Provide the [x, y] coordinate of the cell's center where the given text is located.  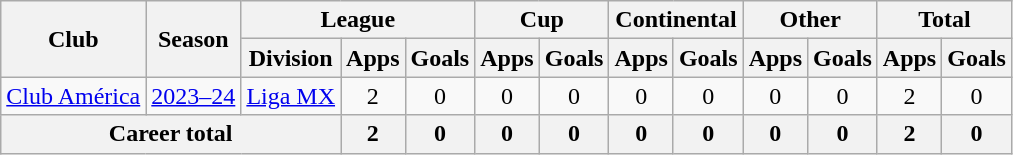
Cup [542, 20]
Club América [74, 96]
League [358, 20]
Other [810, 20]
Club [74, 39]
Season [194, 39]
Total [944, 20]
Division [291, 58]
Liga MX [291, 96]
Career total [171, 134]
Continental [676, 20]
2023–24 [194, 96]
